Pinpoint the cell where the given text exists, returning its [X, Y] midpoint coordinate. 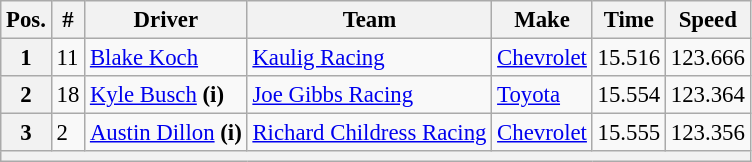
Blake Koch [166, 58]
Speed [708, 20]
15.555 [628, 133]
15.554 [628, 95]
123.666 [708, 58]
Joe Gibbs Racing [370, 95]
123.356 [708, 133]
Pos. [26, 20]
3 [26, 133]
Toyota [542, 95]
Team [370, 20]
Austin Dillon (i) [166, 133]
Kyle Busch (i) [166, 95]
Kaulig Racing [370, 58]
Time [628, 20]
123.364 [708, 95]
1 [26, 58]
Make [542, 20]
15.516 [628, 58]
# [68, 20]
Driver [166, 20]
11 [68, 58]
18 [68, 95]
Richard Childress Racing [370, 133]
